From the cell containing the given text, extract its center point as (X, Y) coordinate. 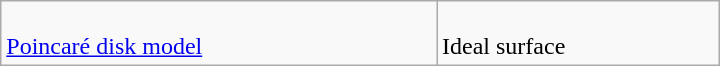
Poincaré disk model (219, 34)
Ideal surface (578, 34)
